Identify which cell holds the provided text, then report its (x, y) central coordinate. 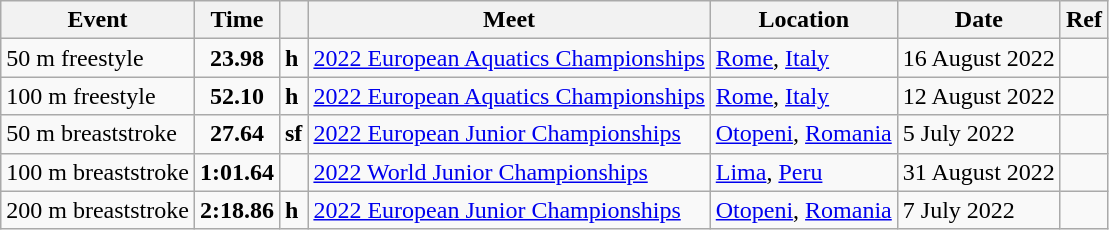
Location (804, 20)
200 m breaststroke (98, 210)
2022 World Junior Championships (509, 172)
Time (236, 20)
Lima, Peru (804, 172)
31 August 2022 (978, 172)
2:18.86 (236, 210)
7 July 2022 (978, 210)
16 August 2022 (978, 58)
100 m freestyle (98, 96)
50 m breaststroke (98, 134)
23.98 (236, 58)
Meet (509, 20)
1:01.64 (236, 172)
Ref (1084, 20)
50 m freestyle (98, 58)
5 July 2022 (978, 134)
Date (978, 20)
52.10 (236, 96)
Event (98, 20)
12 August 2022 (978, 96)
100 m breaststroke (98, 172)
sf (293, 134)
27.64 (236, 134)
